For the text-containing cell, return its midpoint in [x, y] coordinate format. 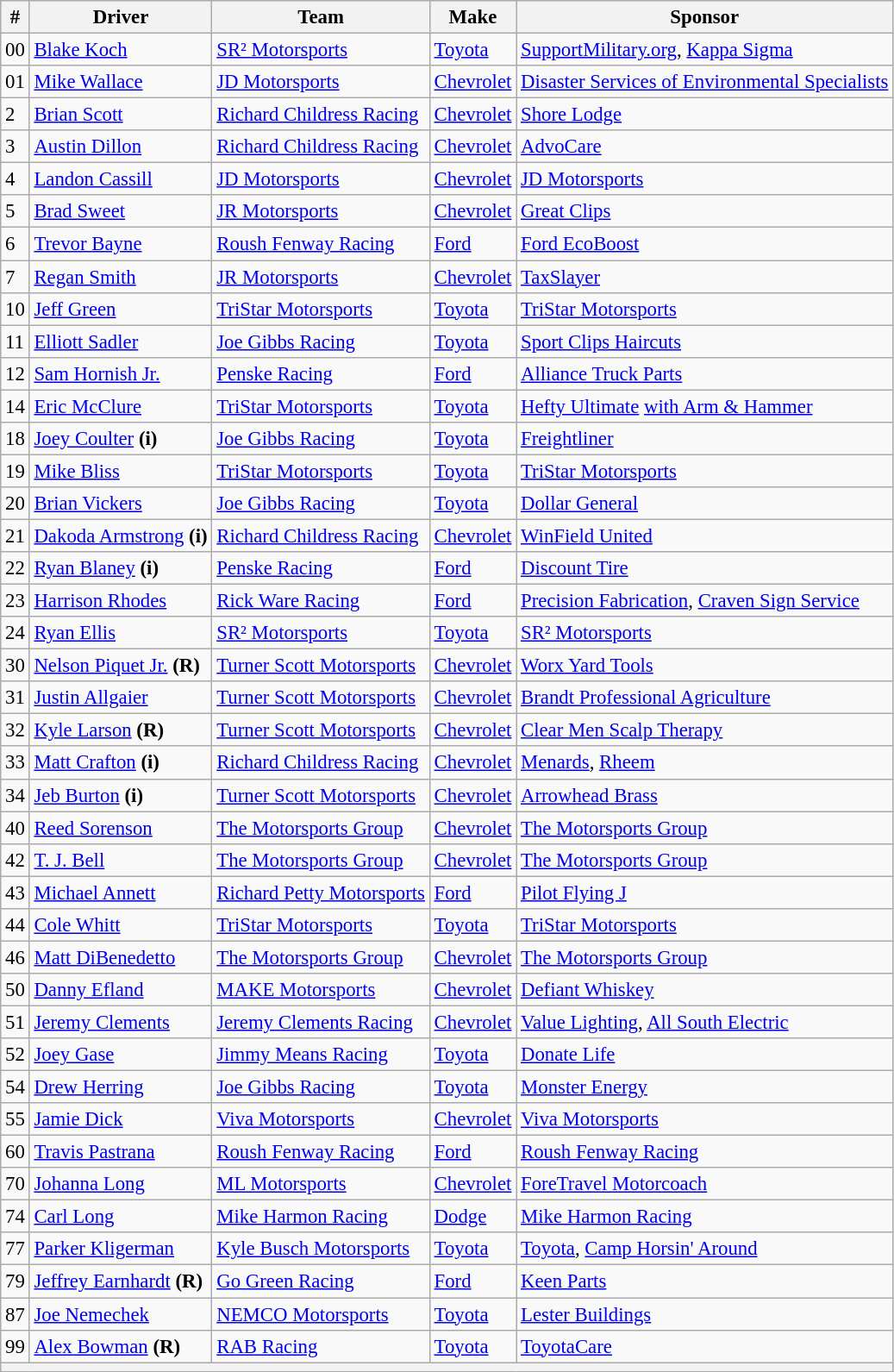
Kyle Larson (R) [121, 730]
Toyota, Camp Horsin' Around [705, 1250]
Austin Dillon [121, 147]
Travis Pastrana [121, 1152]
22 [16, 568]
Brian Vickers [121, 504]
31 [16, 698]
Nelson Piquet Jr. (R) [121, 666]
Trevor Bayne [121, 244]
Sport Clips Haircuts [705, 341]
34 [16, 795]
SupportMilitary.org, Kappa Sigma [705, 50]
Make [472, 17]
Sam Hornish Jr. [121, 373]
12 [16, 373]
Richard Petty Motorsports [321, 893]
Freightliner [705, 439]
Dakoda Armstrong (i) [121, 536]
5 [16, 211]
10 [16, 309]
Brian Scott [121, 115]
Carl Long [121, 1217]
Dodge [472, 1217]
79 [16, 1281]
# [16, 17]
Great Clips [705, 211]
Dollar General [705, 504]
Johanna Long [121, 1184]
70 [16, 1184]
Danny Efland [121, 990]
Keen Parts [705, 1281]
Landon Cassill [121, 179]
6 [16, 244]
Reed Sorenson [121, 828]
Jeb Burton (i) [121, 795]
Precision Fabrication, Craven Sign Service [705, 601]
00 [16, 50]
Blake Koch [121, 50]
Ryan Ellis [121, 633]
Donate Life [705, 1055]
Team [321, 17]
Defiant Whiskey [705, 990]
TaxSlayer [705, 277]
32 [16, 730]
Go Green Racing [321, 1281]
Jeff Green [121, 309]
19 [16, 471]
Brandt Professional Agriculture [705, 698]
43 [16, 893]
2 [16, 115]
Worx Yard Tools [705, 666]
30 [16, 666]
74 [16, 1217]
7 [16, 277]
WinField United [705, 536]
54 [16, 1087]
ToyotaCare [705, 1346]
Jimmy Means Racing [321, 1055]
Brad Sweet [121, 211]
20 [16, 504]
RAB Racing [321, 1346]
46 [16, 957]
Jeremy Clements [121, 1022]
4 [16, 179]
Matt DiBenedetto [121, 957]
Arrowhead Brass [705, 795]
18 [16, 439]
Ford EcoBoost [705, 244]
Jeffrey Earnhardt (R) [121, 1281]
Drew Herring [121, 1087]
52 [16, 1055]
33 [16, 763]
Discount Tire [705, 568]
Parker Kligerman [121, 1250]
Cole Whitt [121, 925]
Joey Coulter (i) [121, 439]
T. J. Bell [121, 860]
Shore Lodge [705, 115]
ML Motorsports [321, 1184]
01 [16, 82]
Driver [121, 17]
Menards, Rheem [705, 763]
24 [16, 633]
40 [16, 828]
MAKE Motorsports [321, 990]
Lester Buildings [705, 1314]
Regan Smith [121, 277]
Clear Men Scalp Therapy [705, 730]
55 [16, 1119]
Justin Allgaier [121, 698]
Michael Annett [121, 893]
50 [16, 990]
Joey Gase [121, 1055]
Ryan Blaney (i) [121, 568]
Eric McClure [121, 406]
21 [16, 536]
60 [16, 1152]
11 [16, 341]
99 [16, 1346]
ForeTravel Motorcoach [705, 1184]
AdvoCare [705, 147]
Matt Crafton (i) [121, 763]
Disaster Services of Environmental Specialists [705, 82]
Mike Wallace [121, 82]
44 [16, 925]
Elliott Sadler [121, 341]
NEMCO Motorsports [321, 1314]
Value Lighting, All South Electric [705, 1022]
Harrison Rhodes [121, 601]
Sponsor [705, 17]
Kyle Busch Motorsports [321, 1250]
Alex Bowman (R) [121, 1346]
Alliance Truck Parts [705, 373]
Joe Nemechek [121, 1314]
87 [16, 1314]
3 [16, 147]
Jamie Dick [121, 1119]
Rick Ware Racing [321, 601]
14 [16, 406]
51 [16, 1022]
Pilot Flying J [705, 893]
Jeremy Clements Racing [321, 1022]
77 [16, 1250]
Hefty Ultimate with Arm & Hammer [705, 406]
23 [16, 601]
Monster Energy [705, 1087]
Mike Bliss [121, 471]
42 [16, 860]
